From the cell containing the given text, extract its center point as (x, y) coordinate. 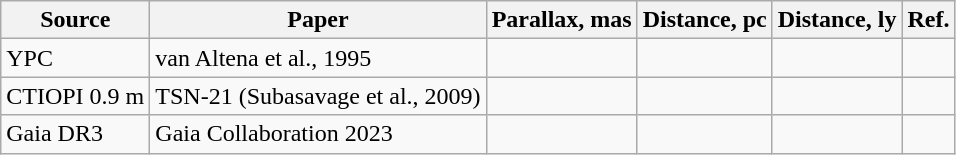
CTIOPI 0.9 m (76, 96)
Ref. (928, 20)
van Altena et al., 1995 (318, 58)
Gaia DR3 (76, 134)
Gaia Collaboration 2023 (318, 134)
Distance, ly (837, 20)
Paper (318, 20)
YPC (76, 58)
TSN-21 (Subasavage et al., 2009) (318, 96)
Parallax, mas (562, 20)
Source (76, 20)
Distance, pc (704, 20)
